Return [X, Y] of the center of cell containing provided text 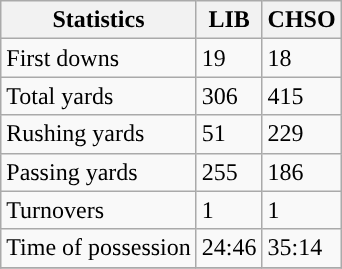
415 [302, 96]
24:46 [229, 248]
CHSO [302, 20]
255 [229, 172]
Time of possession [99, 248]
Total yards [99, 96]
First downs [99, 58]
18 [302, 58]
Passing yards [99, 172]
35:14 [302, 248]
LIB [229, 20]
Turnovers [99, 210]
306 [229, 96]
186 [302, 172]
Statistics [99, 20]
19 [229, 58]
Rushing yards [99, 134]
51 [229, 134]
229 [302, 134]
